Output the [X, Y] coordinate of the center of the cell containing the given text.  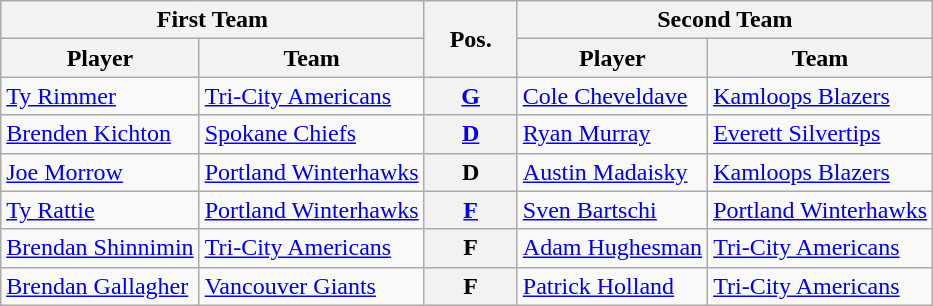
Austin Madaisky [612, 172]
First Team [212, 20]
Adam Hughesman [612, 248]
Ty Rimmer [100, 96]
G [470, 96]
Everett Silvertips [820, 134]
Sven Bartschi [612, 210]
Patrick Holland [612, 286]
Spokane Chiefs [312, 134]
Brendan Gallagher [100, 286]
Brenden Kichton [100, 134]
Second Team [724, 20]
Joe Morrow [100, 172]
Vancouver Giants [312, 286]
Cole Cheveldave [612, 96]
Ty Rattie [100, 210]
Brendan Shinnimin [100, 248]
Pos. [470, 39]
Ryan Murray [612, 134]
